From the cell containing the given text, extract its center point as [X, Y] coordinate. 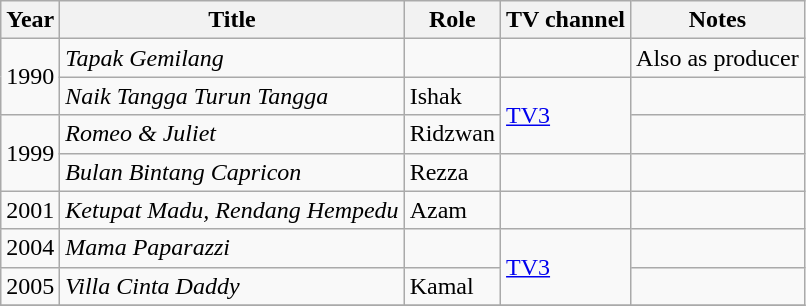
Naik Tangga Turun Tangga [232, 96]
Notes [718, 20]
Villa Cinta Daddy [232, 286]
Also as producer [718, 58]
1999 [30, 153]
Year [30, 20]
Ishak [452, 96]
2005 [30, 286]
Kamal [452, 286]
2001 [30, 210]
Romeo & Juliet [232, 134]
Rezza [452, 172]
TV channel [566, 20]
Azam [452, 210]
2004 [30, 248]
Bulan Bintang Capricon [232, 172]
Tapak Gemilang [232, 58]
Role [452, 20]
1990 [30, 77]
Ridzwan [452, 134]
Mama Paparazzi [232, 248]
Ketupat Madu, Rendang Hempedu [232, 210]
Title [232, 20]
